Search for the cell housing the specified text and yield its (X, Y) center coordinate. 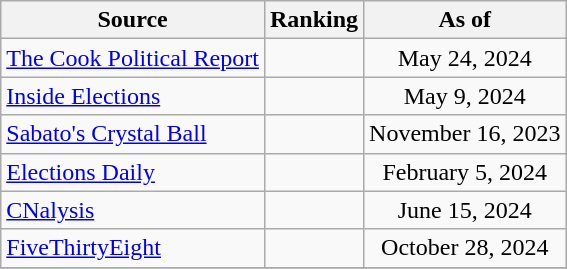
Source (133, 20)
Ranking (314, 20)
October 28, 2024 (465, 248)
FiveThirtyEight (133, 248)
May 9, 2024 (465, 96)
November 16, 2023 (465, 134)
As of (465, 20)
May 24, 2024 (465, 58)
February 5, 2024 (465, 172)
CNalysis (133, 210)
Inside Elections (133, 96)
The Cook Political Report (133, 58)
June 15, 2024 (465, 210)
Elections Daily (133, 172)
Sabato's Crystal Ball (133, 134)
